Identify which cell holds the provided text, then report its [X, Y] central coordinate. 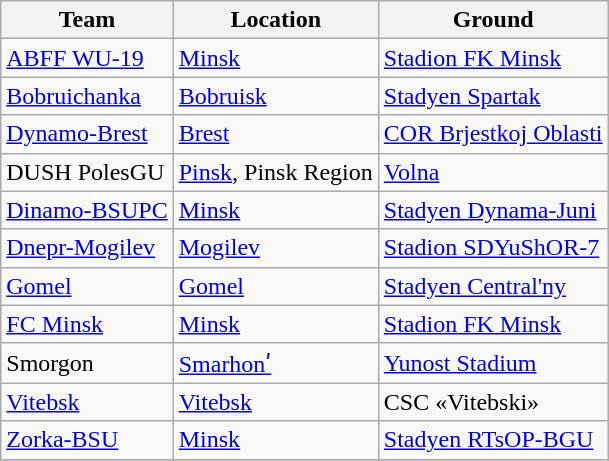
COR Brjestkoj Oblasti [493, 134]
Dynamo-Brest [87, 134]
Team [87, 20]
FC Minsk [87, 324]
Location [276, 20]
ABFF WU-19 [87, 58]
DUSH PolesGU [87, 172]
Pinsk, Pinsk Region [276, 172]
Stadyen Spartak [493, 96]
Mogilev [276, 248]
Stadion SDYuShOR-7 [493, 248]
Bobruichanka [87, 96]
Volna [493, 172]
Stadyen Central'ny [493, 286]
Stadyen RTsOP-BGU [493, 440]
Dnepr-Mogilev [87, 248]
Dinamo-BSUPC [87, 210]
Ground [493, 20]
Brest [276, 134]
CSC «Vitebski» [493, 402]
Yunost Stadium [493, 363]
Smarhonʹ [276, 363]
Bobruisk [276, 96]
Zorka-BSU [87, 440]
Smorgon [87, 363]
Stadyen Dynama-Juni [493, 210]
